Pinpoint the cell where the given text exists, returning its (X, Y) midpoint coordinate. 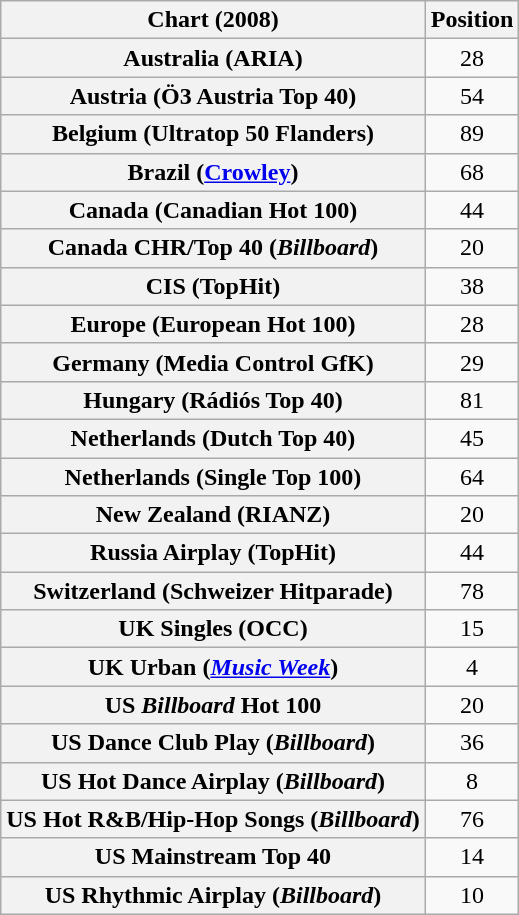
Hungary (Rádiós Top 40) (213, 400)
Switzerland (Schweizer Hitparade) (213, 591)
Austria (Ö3 Austria Top 40) (213, 96)
New Zealand (RIANZ) (213, 515)
Brazil (Crowley) (213, 172)
Netherlands (Single Top 100) (213, 477)
10 (472, 895)
Belgium (Ultratop 50 Flanders) (213, 134)
14 (472, 857)
76 (472, 819)
Russia Airplay (TopHit) (213, 553)
8 (472, 781)
US Hot R&B/Hip-Hop Songs (Billboard) (213, 819)
64 (472, 477)
81 (472, 400)
US Rhythmic Airplay (Billboard) (213, 895)
78 (472, 591)
Europe (European Hot 100) (213, 324)
US Mainstream Top 40 (213, 857)
45 (472, 438)
38 (472, 286)
68 (472, 172)
Australia (ARIA) (213, 58)
36 (472, 743)
US Dance Club Play (Billboard) (213, 743)
US Billboard Hot 100 (213, 705)
Canada (Canadian Hot 100) (213, 210)
US Hot Dance Airplay (Billboard) (213, 781)
54 (472, 96)
15 (472, 629)
Canada CHR/Top 40 (Billboard) (213, 248)
Germany (Media Control GfK) (213, 362)
4 (472, 667)
CIS (TopHit) (213, 286)
89 (472, 134)
Chart (2008) (213, 20)
Position (472, 20)
UK Urban (Music Week) (213, 667)
UK Singles (OCC) (213, 629)
Netherlands (Dutch Top 40) (213, 438)
29 (472, 362)
